Provide the (X, Y) coordinate of the cell's center where the given text is located.  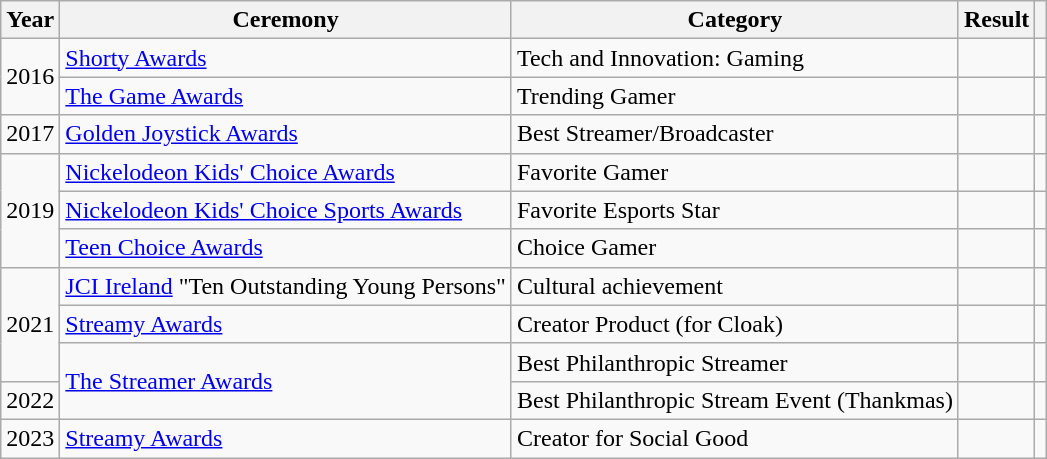
Choice Gamer (734, 248)
Creator for Social Good (734, 438)
Best Philanthropic Streamer (734, 362)
Year (30, 20)
Result (996, 20)
Shorty Awards (286, 58)
2019 (30, 210)
Nickelodeon Kids' Choice Awards (286, 172)
2017 (30, 134)
2022 (30, 400)
Teen Choice Awards (286, 248)
The Streamer Awards (286, 381)
Favorite Esports Star (734, 210)
2023 (30, 438)
Nickelodeon Kids' Choice Sports Awards (286, 210)
Favorite Gamer (734, 172)
JCI Ireland "Ten Outstanding Young Persons" (286, 286)
Category (734, 20)
2016 (30, 77)
Ceremony (286, 20)
Best Streamer/Broadcaster (734, 134)
Tech and Innovation: Gaming (734, 58)
2021 (30, 324)
Trending Gamer (734, 96)
Best Philanthropic Stream Event (Thankmas) (734, 400)
The Game Awards (286, 96)
Creator Product (for Cloak) (734, 324)
Golden Joystick Awards (286, 134)
Cultural achievement (734, 286)
